Identify which cell holds the provided text, then report its [X, Y] central coordinate. 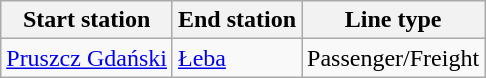
End station [236, 20]
Passenger/Freight [394, 58]
Start station [87, 20]
Pruszcz Gdański [87, 58]
Line type [394, 20]
Łeba [236, 58]
